Determine the [X, Y] coordinate at the center of the cell enclosing the given text.  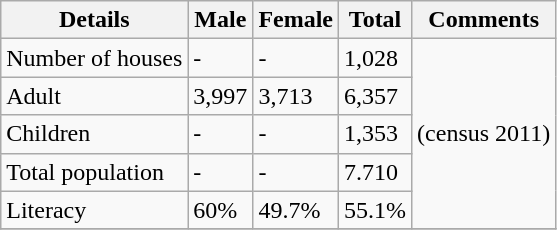
1,353 [376, 134]
7.710 [376, 172]
Number of houses [94, 58]
Children [94, 134]
Male [220, 20]
Adult [94, 96]
6,357 [376, 96]
49.7% [296, 210]
60% [220, 210]
(census 2011) [484, 134]
Total population [94, 172]
Comments [484, 20]
1,028 [376, 58]
3,997 [220, 96]
55.1% [376, 210]
Literacy [94, 210]
Details [94, 20]
Female [296, 20]
Total [376, 20]
3,713 [296, 96]
